Determine the (x, y) coordinate at the center of the cell enclosing the given text.  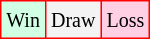
Draw (72, 20)
Win (24, 20)
Loss (126, 20)
